Scan for the cell matching the given text and deliver its (x, y) coordinate at center. 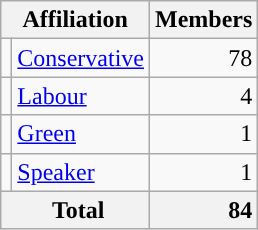
Green (81, 134)
Affiliation (76, 20)
84 (204, 210)
Total (76, 210)
Speaker (81, 172)
4 (204, 96)
78 (204, 58)
Members (204, 20)
Labour (81, 96)
Conservative (81, 58)
